For the text-containing cell, return its midpoint in [x, y] coordinate format. 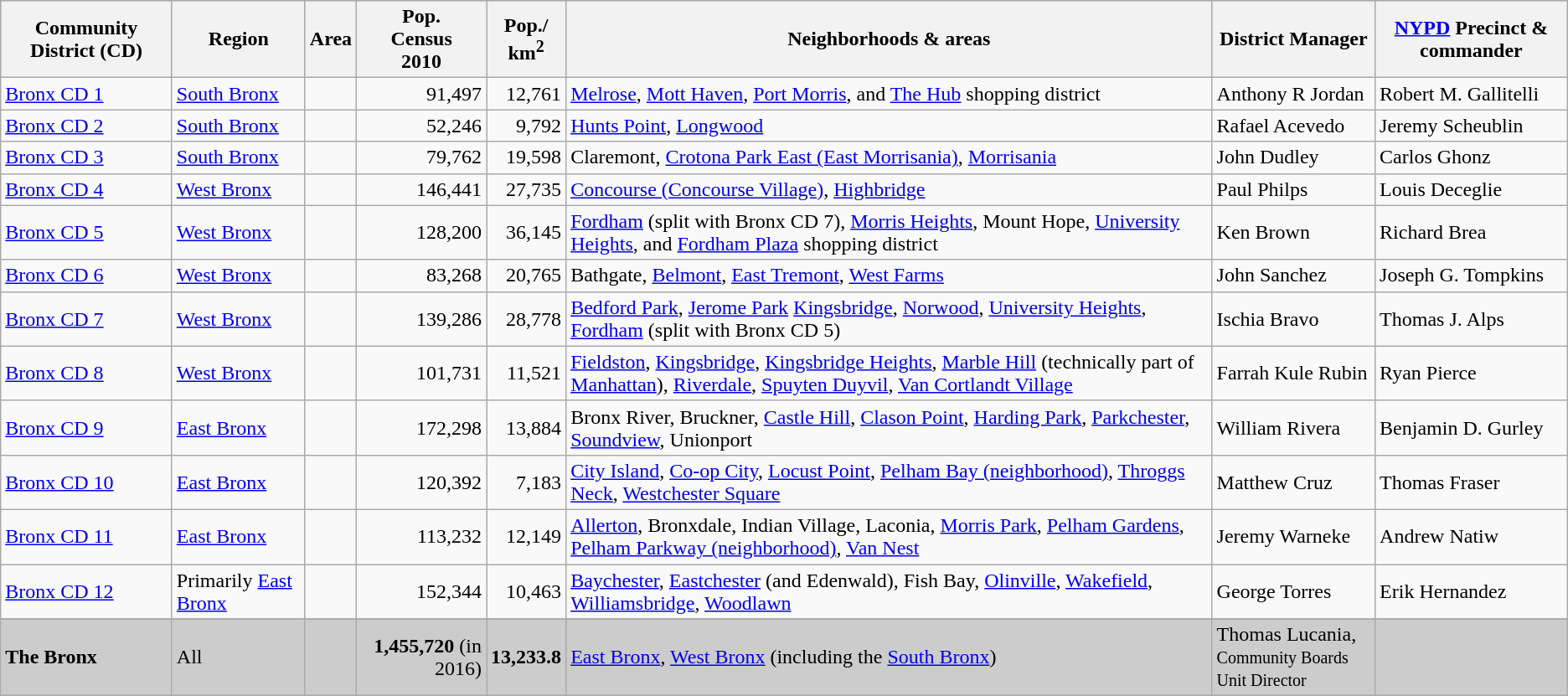
Matthew Cruz [1293, 482]
152,344 [422, 591]
John Sanchez [1293, 276]
William Rivera [1293, 427]
Thomas Fraser [1472, 482]
Bronx CD 10 [87, 482]
Bronx CD 4 [87, 189]
Fordham (split with Bronx CD 7), Morris Heights, Mount Hope, University Heights, and Fordham Plaza shopping district [890, 233]
Bronx CD 1 [87, 94]
Concourse (Concourse Village), Highbridge [890, 189]
128,200 [422, 233]
12,761 [526, 94]
83,268 [422, 276]
Bathgate, Belmont, East Tremont, West Farms [890, 276]
28,778 [526, 318]
Bedford Park, Jerome Park Kingsbridge, Norwood, University Heights, Fordham (split with Bronx CD 5) [890, 318]
Neighborhoods & areas [890, 39]
Ischia Bravo [1293, 318]
172,298 [422, 427]
Hunts Point, Longwood [890, 126]
101,731 [422, 374]
52,246 [422, 126]
City Island, Co-op City, Locust Point, Pelham Bay (neighborhood), Throggs Neck, Westchester Square [890, 482]
Benjamin D. Gurley [1472, 427]
Louis Deceglie [1472, 189]
The Bronx [87, 657]
All [238, 657]
Thomas J. Alps [1472, 318]
120,392 [422, 482]
Pop.Census2010 [422, 39]
1,455,720 (in 2016) [422, 657]
Robert M. Gallitelli [1472, 94]
36,145 [526, 233]
13,233.8 [526, 657]
Allerton, Bronxdale, Indian Village, Laconia, Morris Park, Pelham Gardens, Pelham Parkway (neighborhood), Van Nest [890, 536]
27,735 [526, 189]
Jeremy Warneke [1293, 536]
7,183 [526, 482]
Anthony R Jordan [1293, 94]
Bronx CD 8 [87, 374]
Ryan Pierce [1472, 374]
Claremont, Crotona Park East (East Morrisania), Morrisania [890, 157]
Farrah Kule Rubin [1293, 374]
Jeremy Scheublin [1472, 126]
9,792 [526, 126]
George Torres [1293, 591]
Community District (CD) [87, 39]
Paul Philps [1293, 189]
John Dudley [1293, 157]
District Manager [1293, 39]
Joseph G. Tompkins [1472, 276]
19,598 [526, 157]
113,232 [422, 536]
Bronx River, Bruckner, Castle Hill, Clason Point, Harding Park, Parkchester, Soundview, Unionport [890, 427]
11,521 [526, 374]
Thomas Lucania, Community Boards Unit Director [1293, 657]
Bronx CD 7 [87, 318]
Andrew Natiw [1472, 536]
Carlos Ghonz [1472, 157]
79,762 [422, 157]
13,884 [526, 427]
20,765 [526, 276]
146,441 [422, 189]
12,149 [526, 536]
10,463 [526, 591]
Fieldston, Kingsbridge, Kingsbridge Heights, Marble Hill (technically part of Manhattan), Riverdale, Spuyten Duyvil, Van Cortlandt Village [890, 374]
91,497 [422, 94]
Melrose, Mott Haven, Port Morris, and The Hub shopping district [890, 94]
Baychester, Eastchester (and Edenwald), Fish Bay, Olinville, Wakefield, Williamsbridge, Woodlawn [890, 591]
Ken Brown [1293, 233]
NYPD Precinct & commander [1472, 39]
Bronx CD 9 [87, 427]
Bronx CD 2 [87, 126]
Bronx CD 11 [87, 536]
139,286 [422, 318]
Bronx CD 6 [87, 276]
East Bronx, West Bronx (including the South Bronx) [890, 657]
Region [238, 39]
Bronx CD 5 [87, 233]
Bronx CD 3 [87, 157]
Bronx CD 12 [87, 591]
Primarily East Bronx [238, 591]
Erik Hernandez [1472, 591]
Pop./km2 [526, 39]
Rafael Acevedo [1293, 126]
Area [330, 39]
Richard Brea [1472, 233]
